Determine the (x, y) coordinate at the center of the cell enclosing the given text.  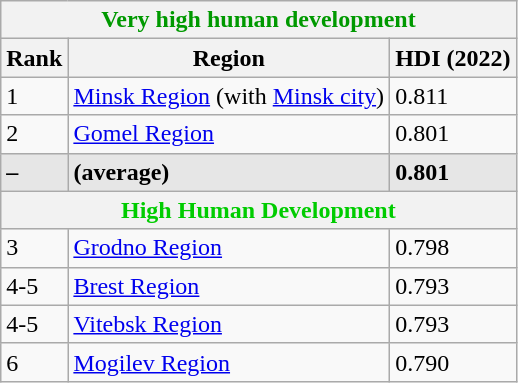
Minsk Region (with Minsk city) (229, 96)
– (34, 172)
0.811 (453, 96)
0.798 (453, 248)
Very high human development (258, 20)
HDI (2022) (453, 58)
(average) (229, 172)
6 (34, 362)
1 (34, 96)
High Human Development (258, 210)
0.790 (453, 362)
Mogilev Region (229, 362)
Vitebsk Region (229, 324)
3 (34, 248)
Gomel Region (229, 134)
Brest Region (229, 286)
Grodno Region (229, 248)
2 (34, 134)
Rank (34, 58)
Region (229, 58)
